Find where the given text appears and provide that cell's center as [X, Y] coordinate. 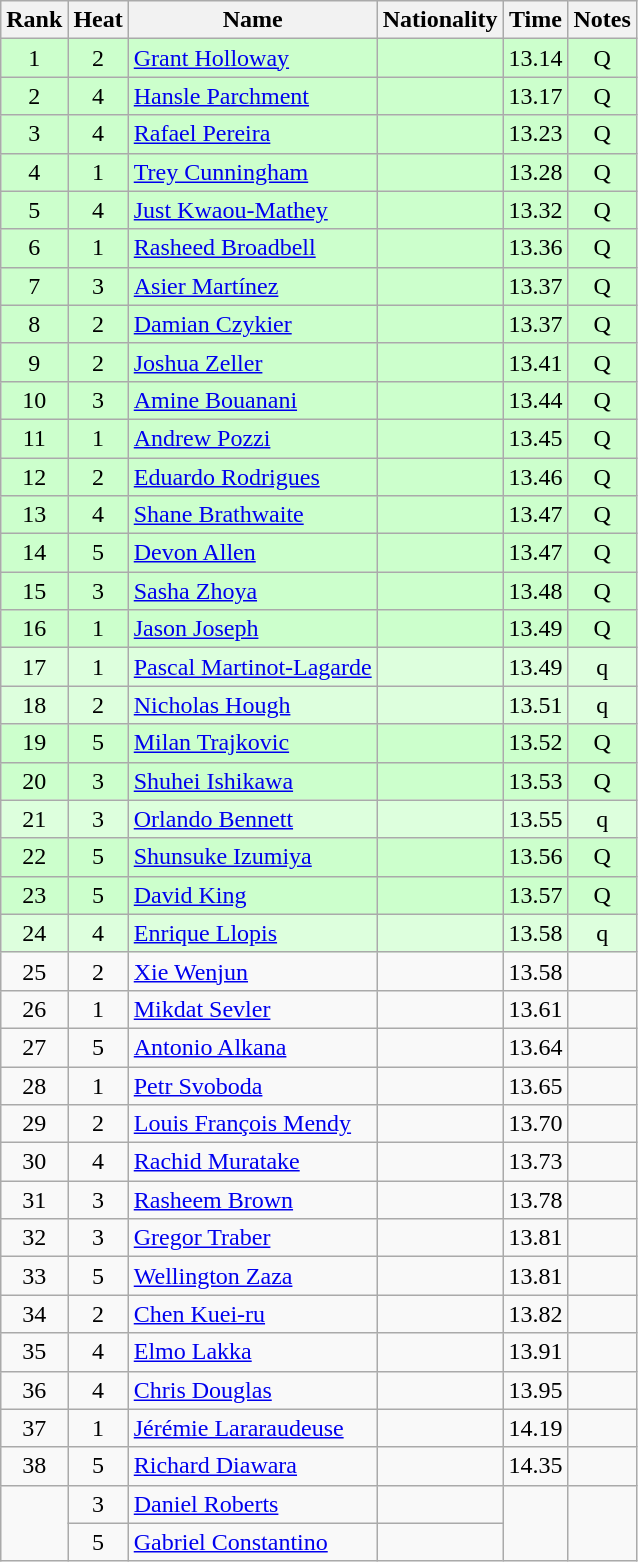
Petr Svoboda [252, 1085]
10 [34, 400]
11 [34, 438]
13.53 [536, 781]
35 [34, 1352]
24 [34, 933]
Wellington Zaza [252, 1276]
Richard Diawara [252, 1466]
Enrique Llopis [252, 933]
13.61 [536, 1009]
7 [34, 286]
13.73 [536, 1162]
13.82 [536, 1314]
32 [34, 1238]
Orlando Bennett [252, 819]
13.70 [536, 1124]
6 [34, 248]
Time [536, 20]
Sasha Zhoya [252, 591]
13.57 [536, 895]
Xie Wenjun [252, 971]
Louis François Mendy [252, 1124]
13.46 [536, 477]
21 [34, 819]
13.91 [536, 1352]
Amine Bouanani [252, 400]
13.23 [536, 134]
13.44 [536, 400]
Shunsuke Izumiya [252, 857]
Trey Cunningham [252, 172]
13.64 [536, 1047]
20 [34, 781]
13.65 [536, 1085]
Jason Joseph [252, 629]
14.19 [536, 1428]
16 [34, 629]
33 [34, 1276]
Rasheem Brown [252, 1200]
17 [34, 667]
Joshua Zeller [252, 362]
Asier Martínez [252, 286]
Rafael Pereira [252, 134]
13.28 [536, 172]
25 [34, 971]
Milan Trajkovic [252, 743]
13.78 [536, 1200]
Hansle Parchment [252, 96]
Notes [602, 20]
Rasheed Broadbell [252, 248]
15 [34, 591]
12 [34, 477]
Jérémie Lararaudeuse [252, 1428]
13.52 [536, 743]
13.41 [536, 362]
Rank [34, 20]
Daniel Roberts [252, 1504]
Gregor Traber [252, 1238]
Elmo Lakka [252, 1352]
13.17 [536, 96]
13.32 [536, 210]
Rachid Muratake [252, 1162]
Gabriel Constantino [252, 1542]
Eduardo Rodrigues [252, 477]
22 [34, 857]
David King [252, 895]
13.55 [536, 819]
Shane Brathwaite [252, 515]
36 [34, 1390]
13.48 [536, 591]
26 [34, 1009]
Nicholas Hough [252, 705]
19 [34, 743]
13.36 [536, 248]
38 [34, 1466]
8 [34, 324]
13 [34, 515]
18 [34, 705]
23 [34, 895]
Heat [98, 20]
Andrew Pozzi [252, 438]
Pascal Martinot-Lagarde [252, 667]
30 [34, 1162]
Chen Kuei-ru [252, 1314]
13.56 [536, 857]
27 [34, 1047]
13.45 [536, 438]
Grant Holloway [252, 58]
Antonio Alkana [252, 1047]
13.51 [536, 705]
13.14 [536, 58]
9 [34, 362]
13.95 [536, 1390]
14.35 [536, 1466]
Chris Douglas [252, 1390]
14 [34, 553]
Devon Allen [252, 553]
Damian Czykier [252, 324]
Nationality [440, 20]
28 [34, 1085]
29 [34, 1124]
Shuhei Ishikawa [252, 781]
37 [34, 1428]
Just Kwaou-Mathey [252, 210]
34 [34, 1314]
31 [34, 1200]
Name [252, 20]
Mikdat Sevler [252, 1009]
